Scan for the cell matching the given text and deliver its [X, Y] coordinate at center. 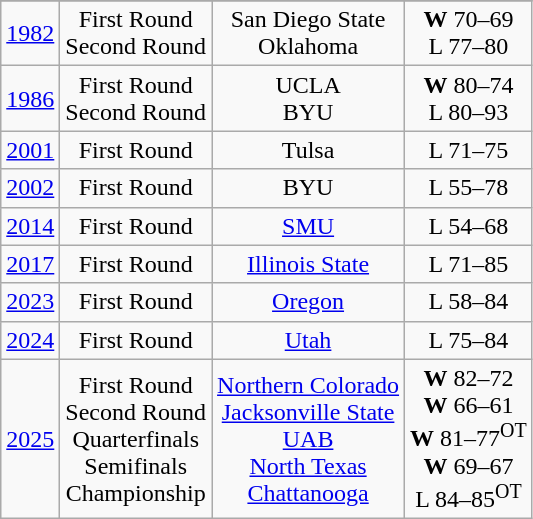
2014 [30, 226]
Illinois State [308, 264]
L 71–75 [469, 150]
L 58–84 [469, 302]
Tulsa [308, 150]
1986 [30, 98]
Northern ColoradoJacksonville StateUABNorth TexasChattanooga [308, 438]
Utah [308, 340]
L 54–68 [469, 226]
2002 [30, 188]
2001 [30, 150]
L 55–78 [469, 188]
2025 [30, 438]
Oregon [308, 302]
First RoundSecond RoundQuarterfinalsSemifinalsChampionship [136, 438]
W 82–72 W 66–61 W 81–77OTW 69–67L 84–85OT [469, 438]
2024 [30, 340]
L 75–84 [469, 340]
W 70–69L 77–80 [469, 34]
SMU [308, 226]
1982 [30, 34]
BYU [308, 188]
W 80–74L 80–93 [469, 98]
UCLABYU [308, 98]
San Diego StateOklahoma [308, 34]
L 71–85 [469, 264]
2023 [30, 302]
2017 [30, 264]
